Locate the cell with the specified text and output its [x, y] center coordinate. 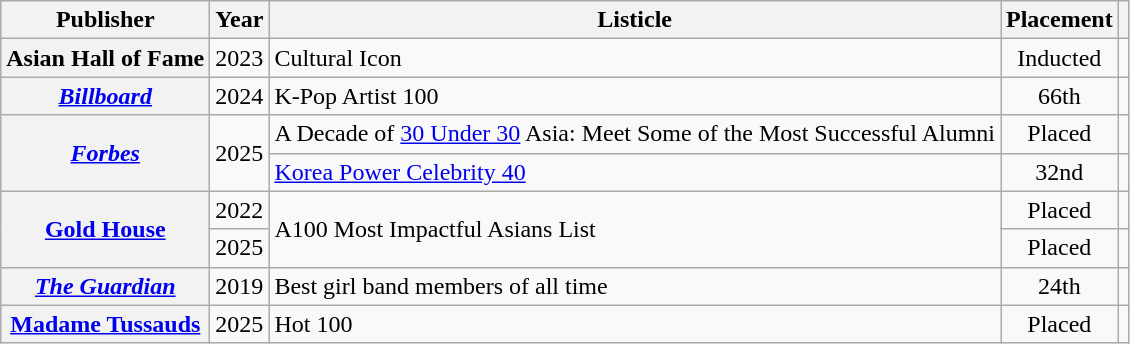
Inducted [1059, 58]
Gold House [106, 229]
K-Pop Artist 100 [635, 96]
The Guardian [106, 286]
Placement [1059, 20]
2022 [240, 210]
2023 [240, 58]
66th [1059, 96]
Madame Tussauds [106, 324]
Hot 100 [635, 324]
A100 Most Impactful Asians List [635, 229]
Forbes [106, 153]
A Decade of 30 Under 30 Asia: Meet Some of the Most Successful Alumni [635, 134]
Korea Power Celebrity 40 [635, 172]
Asian Hall of Fame [106, 58]
32nd [1059, 172]
Listicle [635, 20]
24th [1059, 286]
Cultural Icon [635, 58]
2019 [240, 286]
Publisher [106, 20]
Best girl band members of all time [635, 286]
Year [240, 20]
Billboard [106, 96]
2024 [240, 96]
